Locate the cell with the specified text and output its [X, Y] center coordinate. 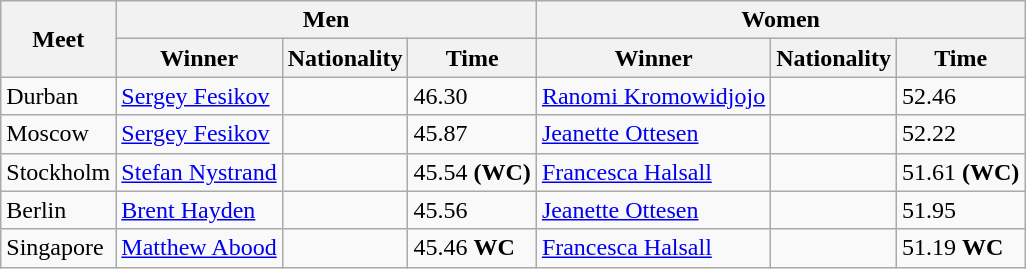
Stefan Nystrand [199, 172]
51.61 (WC) [960, 172]
45.87 [472, 134]
Berlin [58, 210]
52.46 [960, 96]
45.46 WC [472, 248]
Men [326, 20]
51.19 WC [960, 248]
Meet [58, 39]
Durban [58, 96]
Stockholm [58, 172]
46.30 [472, 96]
Women [780, 20]
Brent Hayden [199, 210]
Moscow [58, 134]
45.54 (WC) [472, 172]
Singapore [58, 248]
52.22 [960, 134]
51.95 [960, 210]
Matthew Abood [199, 248]
Ranomi Kromowidjojo [653, 96]
45.56 [472, 210]
